Locate the cell with the specified text and output its [X, Y] center coordinate. 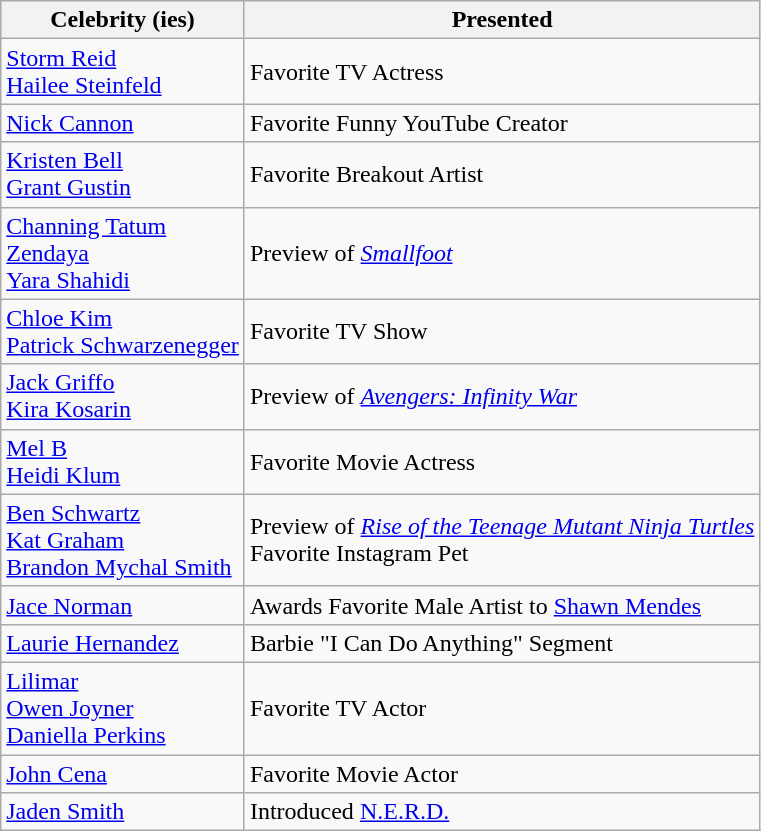
Jaden Smith [123, 812]
Nick Cannon [123, 123]
Ben SchwartzKat GrahamBrandon Mychal Smith [123, 540]
Presented [502, 20]
Awards Favorite Male Artist to Shawn Mendes [502, 605]
Storm ReidHailee Steinfeld [123, 72]
LilimarOwen JoynerDaniella Perkins [123, 708]
Jack GriffoKira Kosarin [123, 396]
Favorite TV Show [502, 332]
Jace Norman [123, 605]
Introduced N.E.R.D. [502, 812]
John Cena [123, 773]
Chloe KimPatrick Schwarzenegger [123, 332]
Favorite TV Actor [502, 708]
Favorite TV Actress [502, 72]
Preview of Avengers: Infinity War [502, 396]
Kristen BellGrant Gustin [123, 174]
Mel BHeidi Klum [123, 462]
Laurie Hernandez [123, 643]
Preview of Rise of the Teenage Mutant Ninja TurtlesFavorite Instagram Pet [502, 540]
Favorite Movie Actor [502, 773]
Favorite Funny YouTube Creator [502, 123]
Preview of Smallfoot [502, 253]
Favorite Movie Actress [502, 462]
Favorite Breakout Artist [502, 174]
Celebrity (ies) [123, 20]
Channing TatumZendayaYara Shahidi [123, 253]
Barbie "I Can Do Anything" Segment [502, 643]
